Locate the cell with the specified text and output its [X, Y] center coordinate. 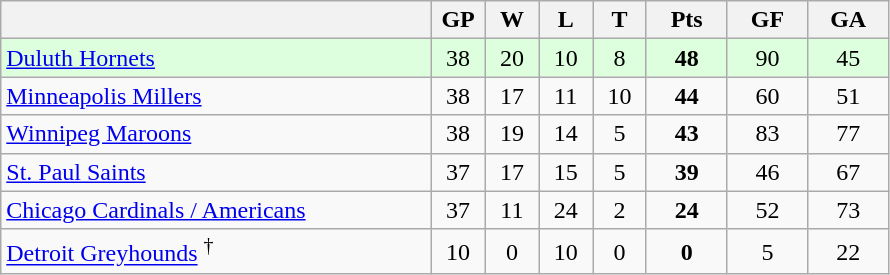
T [620, 20]
19 [512, 134]
90 [768, 58]
GP [458, 20]
Duluth Hornets [216, 58]
GF [768, 20]
22 [848, 252]
W [512, 20]
Winnipeg Maroons [216, 134]
48 [686, 58]
39 [686, 172]
45 [848, 58]
2 [620, 210]
77 [848, 134]
GA [848, 20]
43 [686, 134]
67 [848, 172]
8 [620, 58]
St. Paul Saints [216, 172]
15 [566, 172]
46 [768, 172]
Minneapolis Millers [216, 96]
51 [848, 96]
Pts [686, 20]
52 [768, 210]
14 [566, 134]
Detroit Greyhounds † [216, 252]
60 [768, 96]
73 [848, 210]
20 [512, 58]
83 [768, 134]
44 [686, 96]
Chicago Cardinals / Americans [216, 210]
L [566, 20]
